Provide the [X, Y] coordinate of the cell's center where the given text is located.  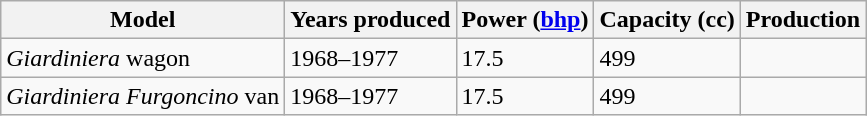
Model [143, 20]
Giardiniera Furgoncino van [143, 96]
Years produced [370, 20]
Power (bhp) [525, 20]
Capacity (cc) [667, 20]
Production [802, 20]
Giardiniera wagon [143, 58]
